Pinpoint the cell where the given text exists, returning its [x, y] midpoint coordinate. 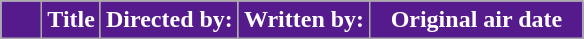
Directed by: [169, 20]
Original air date [477, 20]
Written by: [304, 20]
Title [72, 20]
